Capture the cell that displays the provided text and extract its [x, y] central coordinate. 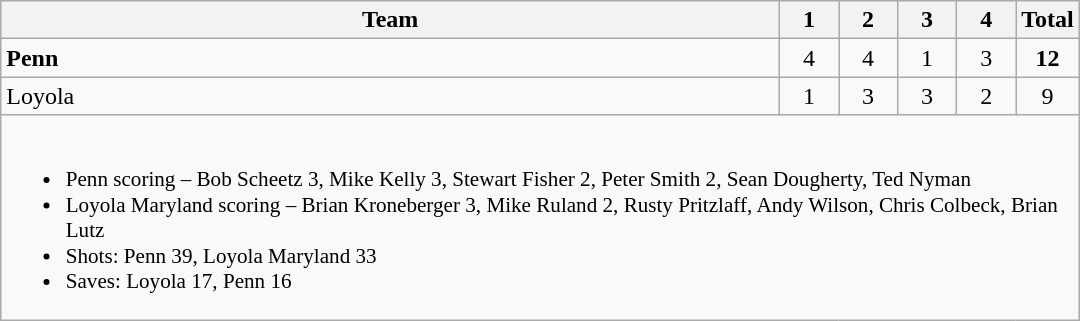
Team [390, 20]
9 [1048, 96]
Penn [390, 58]
12 [1048, 58]
Loyola [390, 96]
Total [1048, 20]
